Return the [x, y] coordinate for the center point of the cell that contains the specified text.  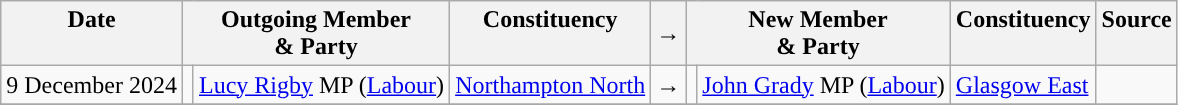
Outgoing Member& Party [316, 34]
Glasgow East [1023, 85]
Lucy Rigby MP (Labour) [321, 85]
New Member& Party [818, 34]
9 December 2024 [92, 85]
Source [1136, 34]
John Grady MP (Labour) [824, 85]
Northampton North [550, 85]
Date [92, 34]
